Scan for the cell matching the given text and deliver its [x, y] coordinate at center. 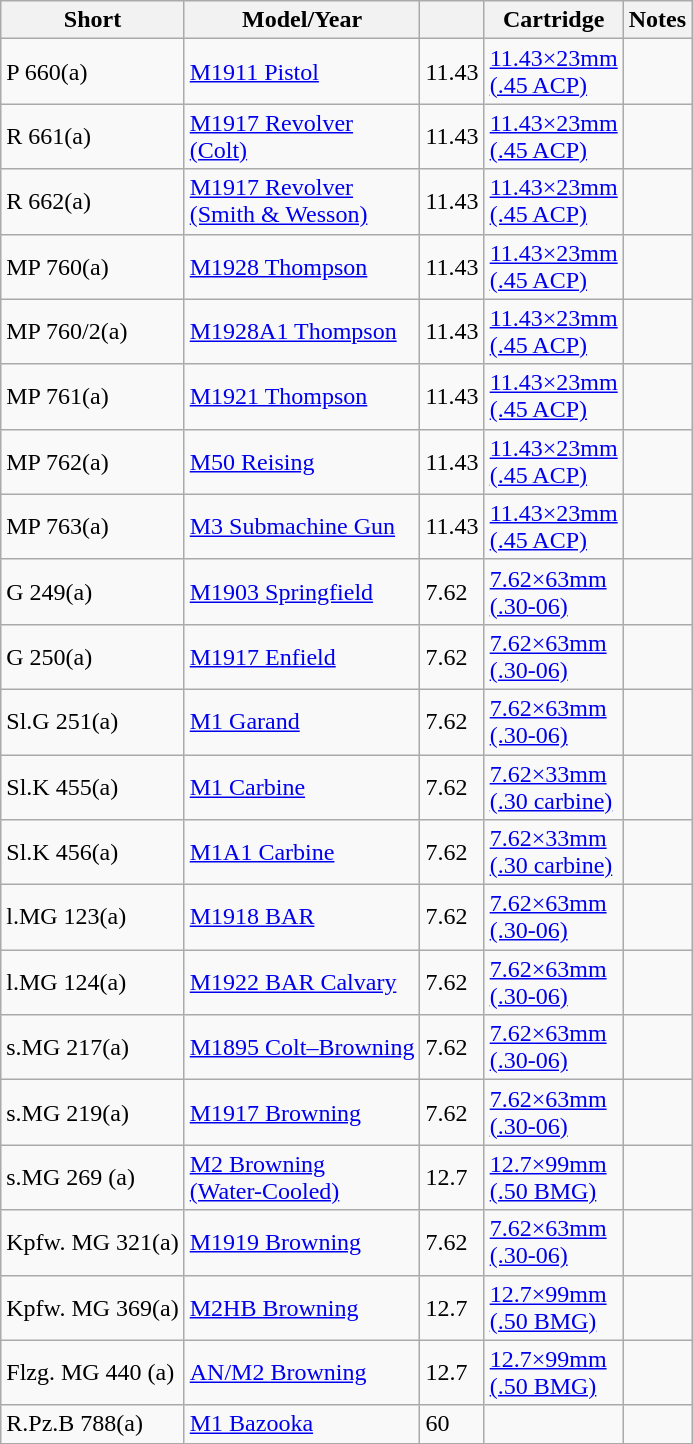
MP 760(a) [92, 266]
R 662(a) [92, 202]
Sl.K 456(a) [92, 852]
Flzg. MG 440 (a) [92, 1372]
M1A1 Carbine [302, 852]
M1921 Thompson [302, 396]
M1922 BAR Calvary [302, 982]
Kpfw. MG 369(a) [92, 1308]
Model/Year [302, 20]
s.MG 217(a) [92, 1048]
M1 Garand [302, 722]
R 661(a) [92, 136]
M1 Carbine [302, 786]
M1917 Browning [302, 1112]
Cartridge [554, 20]
s.MG 219(a) [92, 1112]
l.MG 123(a) [92, 918]
M2 Browning(Water-Cooled) [302, 1178]
AN/M2 Browning [302, 1372]
60 [452, 1424]
MP 761(a) [92, 396]
MP 763(a) [92, 526]
M3 Submachine Gun [302, 526]
M1928A1 Thompson [302, 332]
M1928 Thompson [302, 266]
M1895 Colt–Browning [302, 1048]
M1917 Revolver(Colt) [302, 136]
Notes [657, 20]
G 249(a) [92, 592]
M1911 Pistol [302, 72]
G 250(a) [92, 656]
Kpfw. MG 321(a) [92, 1242]
Sl.G 251(a) [92, 722]
M1919 Browning [302, 1242]
l.MG 124(a) [92, 982]
s.MG 269 (a) [92, 1178]
M50 Reising [302, 462]
P 660(a) [92, 72]
R.Pz.B 788(a) [92, 1424]
Short [92, 20]
M2HB Browning [302, 1308]
M1917 Revolver(Smith & Wesson) [302, 202]
MP 760/2(a) [92, 332]
MP 762(a) [92, 462]
M1918 BAR [302, 918]
M1903 Springfield [302, 592]
Sl.K 455(a) [92, 786]
M1917 Enfield [302, 656]
M1 Bazooka [302, 1424]
